Return (X, Y) of the center of cell containing provided text 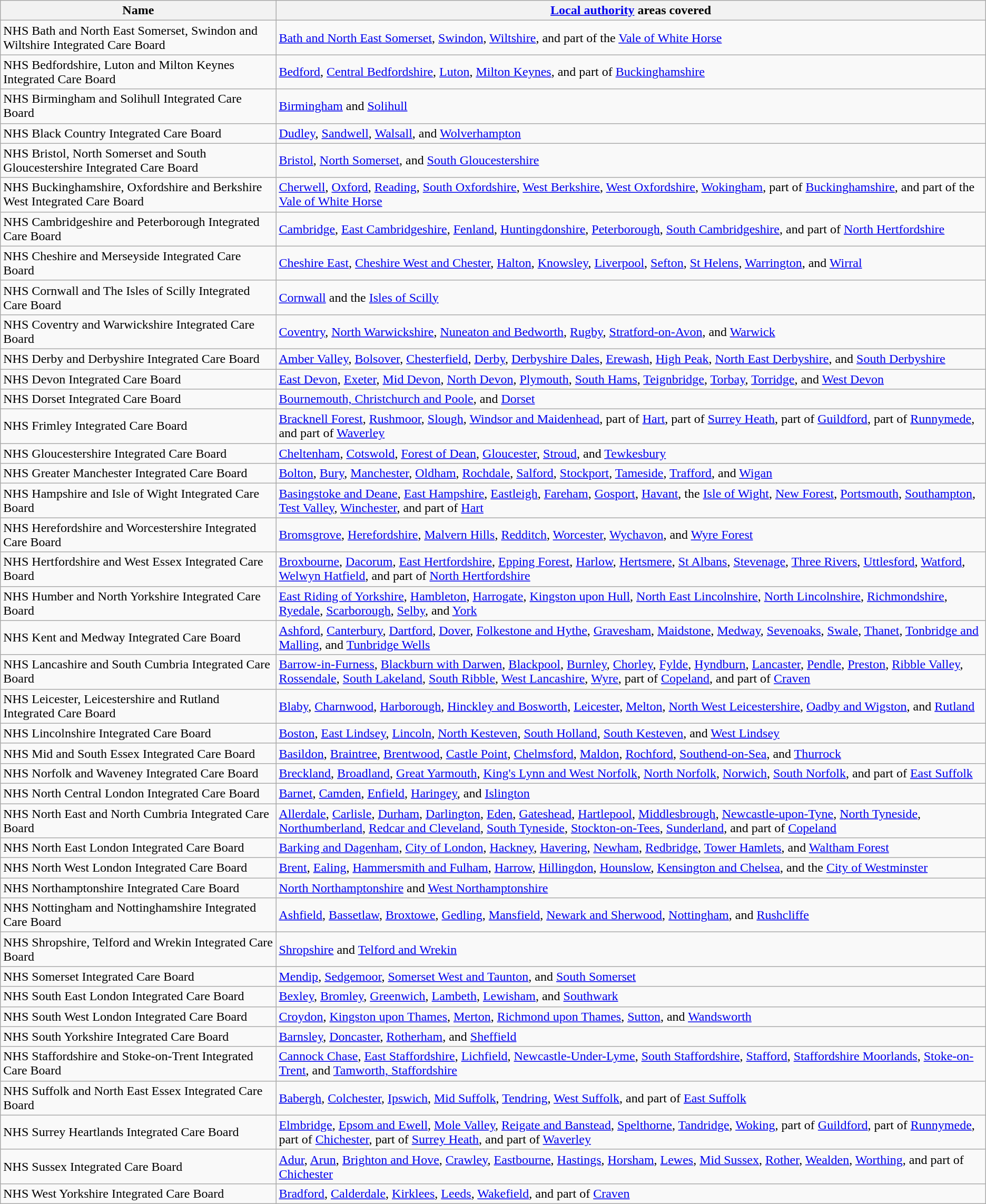
Brent, Ealing, Hammersmith and Fulham, Harrow, Hillingdon, Hounslow, Kensington and Chelsea, and the City of Westminster (631, 868)
NHS Frimley Integrated Care Board (138, 427)
NHS Sussex Integrated Care Board (138, 1166)
NHS Lancashire and South Cumbria Integrated Care Board (138, 672)
NHS Kent and Medway Integrated Care Board (138, 637)
Basildon, Braintree, Brentwood, Castle Point, Chelmsford, Maldon, Rochford, Southend-on-Sea, and Thurrock (631, 753)
NHS Hertfordshire and West Essex Integrated Care Board (138, 569)
Bexley, Bromley, Greenwich, Lambeth, Lewisham, and Southwark (631, 996)
NHS Norfolk and Waveney Integrated Care Board (138, 773)
NHS Black Country Integrated Care Board (138, 133)
NHS Shropshire, Telford and Wrekin Integrated Care Board (138, 949)
NHS Gloucestershire Integrated Care Board (138, 453)
NHS Cambridgeshire and Peterborough Integrated Care Board (138, 229)
NHS North East and North Cumbria Integrated Care Board (138, 821)
NHS Greater Manchester Integrated Care Board (138, 473)
NHS Lincolnshire Integrated Care Board (138, 733)
NHS Surrey Heartlands Integrated Care Board (138, 1132)
NHS Somerset Integrated Care Board (138, 976)
NHS North East London Integrated Care Board (138, 848)
Cambridge, East Cambridgeshire, Fenland, Huntingdonshire, Peterborough, South Cambridgeshire, and part of North Hertfordshire (631, 229)
NHS Leicester, Leicestershire and Rutland Integrated Care Board (138, 706)
Barnsley, Doncaster, Rotherham, and Sheffield (631, 1037)
NHS Derby and Derbyshire Integrated Care Board (138, 359)
Cheltenham, Cotswold, Forest of Dean, Gloucester, Stroud, and Tewkesbury (631, 453)
NHS Nottingham and Nottinghamshire Integrated Care Board (138, 915)
NHS Bath and North East Somerset, Swindon and Wiltshire Integrated Care Board (138, 38)
Boston, East Lindsey, Lincoln, North Kesteven, South Holland, South Kesteven, and West Lindsey (631, 733)
Babergh, Colchester, Ipswich, Mid Suffolk, Tendring, West Suffolk, and part of East Suffolk (631, 1098)
NHS Staffordshire and Stoke-on-Trent Integrated Care Board (138, 1064)
North Northamptonshire and West Northamptonshire (631, 888)
NHS Herefordshire and Worcestershire Integrated Care Board (138, 535)
Bournemouth, Christchurch and Poole, and Dorset (631, 399)
Local authority areas covered (631, 11)
Coventry, North Warwickshire, Nuneaton and Bedworth, Rugby, Stratford-on-Avon, and Warwick (631, 332)
NHS Buckinghamshire, Oxfordshire and Berkshire West Integrated Care Board (138, 195)
Breckland, Broadland, Great Yarmouth, King's Lynn and West Norfolk, North Norfolk, Norwich, South Norfolk, and part of East Suffolk (631, 773)
NHS South West London Integrated Care Board (138, 1017)
Dudley, Sandwell, Walsall, and Wolverhampton (631, 133)
NHS Bristol, North Somerset and South Gloucestershire Integrated Care Board (138, 160)
NHS Bedfordshire, Luton and Milton Keynes Integrated Care Board (138, 72)
NHS Hampshire and Isle of Wight Integrated Care Board (138, 500)
East Devon, Exeter, Mid Devon, North Devon, Plymouth, South Hams, Teignbridge, Torbay, Torridge, and West Devon (631, 379)
NHS Birmingham and Solihull Integrated Care Board (138, 106)
Bradford, Calderdale, Kirklees, Leeds, Wakefield, and part of Craven (631, 1193)
NHS North West London Integrated Care Board (138, 868)
Cheshire East, Cheshire West and Chester, Halton, Knowsley, Liverpool, Sefton, St Helens, Warrington, and Wirral (631, 263)
NHS Coventry and Warwickshire Integrated Care Board (138, 332)
Bath and North East Somerset, Swindon, Wiltshire, and part of the Vale of White Horse (631, 38)
Shropshire and Telford and Wrekin (631, 949)
NHS North Central London Integrated Care Board (138, 793)
NHS Cheshire and Merseyside Integrated Care Board (138, 263)
Bolton, Bury, Manchester, Oldham, Rochdale, Salford, Stockport, Tameside, Trafford, and Wigan (631, 473)
NHS South Yorkshire Integrated Care Board (138, 1037)
NHS West Yorkshire Integrated Care Board (138, 1193)
NHS South East London Integrated Care Board (138, 996)
Birmingham and Solihull (631, 106)
Bromsgrove, Herefordshire, Malvern Hills, Redditch, Worcester, Wychavon, and Wyre Forest (631, 535)
Blaby, Charnwood, Harborough, Hinckley and Bosworth, Leicester, Melton, North West Leicestershire, Oadby and Wigston, and Rutland (631, 706)
Amber Valley, Bolsover, Chesterfield, Derby, Derbyshire Dales, Erewash, High Peak, North East Derbyshire, and South Derbyshire (631, 359)
NHS Cornwall and The Isles of Scilly Integrated Care Board (138, 297)
NHS Devon Integrated Care Board (138, 379)
NHS Dorset Integrated Care Board (138, 399)
Name (138, 11)
NHS Suffolk and North East Essex Integrated Care Board (138, 1098)
Bristol, North Somerset, and South Gloucestershire (631, 160)
Bedford, Central Bedfordshire, Luton, Milton Keynes, and part of Buckinghamshire (631, 72)
Mendip, Sedgemoor, Somerset West and Taunton, and South Somerset (631, 976)
NHS Mid and South Essex Integrated Care Board (138, 753)
NHS Northamptonshire Integrated Care Board (138, 888)
NHS Humber and North Yorkshire Integrated Care Board (138, 604)
Ashfield, Bassetlaw, Broxtowe, Gedling, Mansfield, Newark and Sherwood, Nottingham, and Rushcliffe (631, 915)
Barnet, Camden, Enfield, Haringey, and Islington (631, 793)
Croydon, Kingston upon Thames, Merton, Richmond upon Thames, Sutton, and Wandsworth (631, 1017)
Barking and Dagenham, City of London, Hackney, Havering, Newham, Redbridge, Tower Hamlets, and Waltham Forest (631, 848)
Cornwall and the Isles of Scilly (631, 297)
Adur, Arun, Brighton and Hove, Crawley, Eastbourne, Hastings, Horsham, Lewes, Mid Sussex, Rother, Wealden, Worthing, and part of Chichester (631, 1166)
